Search for the cell housing the specified text and yield its [X, Y] center coordinate. 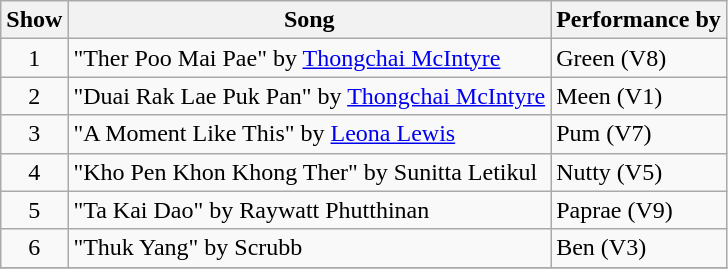
"A Moment Like This" by Leona Lewis [310, 134]
Performance by [639, 20]
"Kho Pen Khon Khong Ther" by Sunitta Letikul [310, 172]
Pum (V7) [639, 134]
"Ta Kai Dao" by Raywatt Phutthinan [310, 210]
Song [310, 20]
Ben (V3) [639, 248]
"Ther Poo Mai Pae" by Thongchai McIntyre [310, 58]
5 [34, 210]
Meen (V1) [639, 96]
1 [34, 58]
"Duai Rak Lae Puk Pan" by Thongchai McIntyre [310, 96]
3 [34, 134]
"Thuk Yang" by Scrubb [310, 248]
2 [34, 96]
Green (V8) [639, 58]
4 [34, 172]
6 [34, 248]
Show [34, 20]
Nutty (V5) [639, 172]
Paprae (V9) [639, 210]
